Output the (x, y) coordinate of the center of the cell containing the given text.  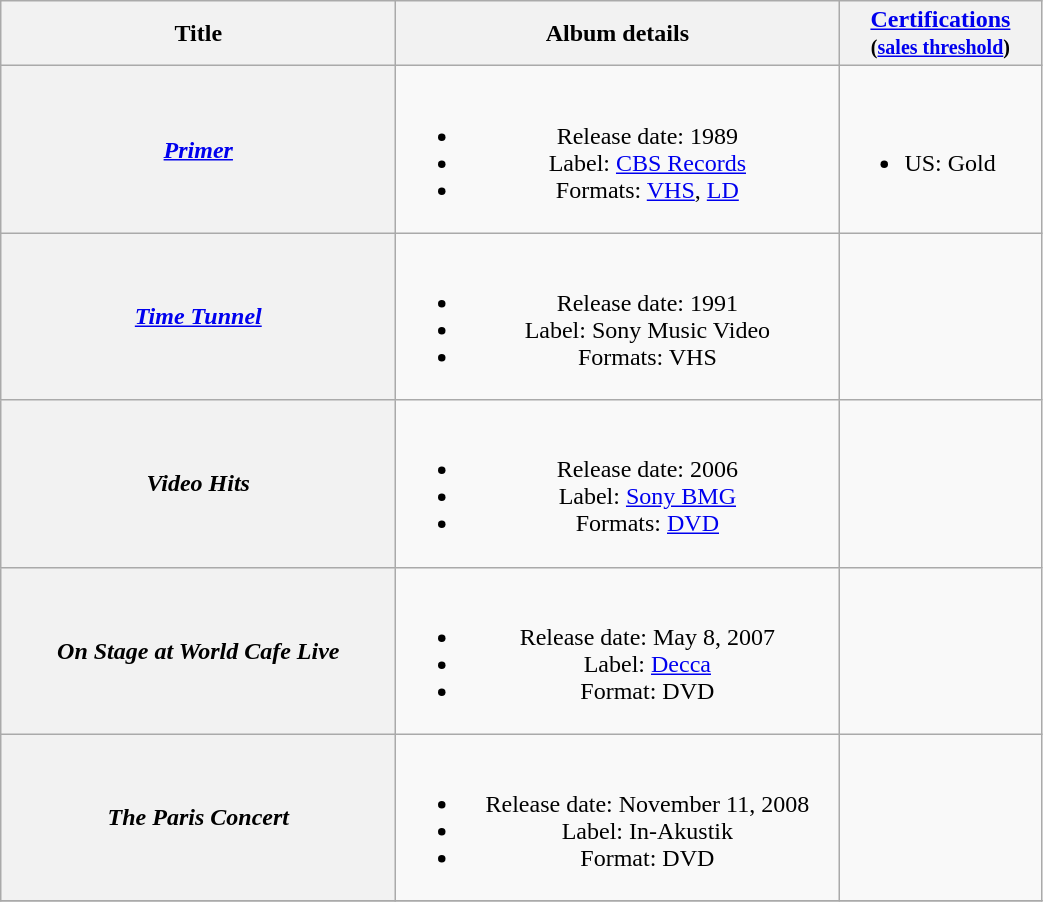
Time Tunnel (198, 316)
Release date: May 8, 2007Label: DeccaFormat: DVD (618, 650)
Album details (618, 34)
Certifications(sales threshold) (940, 34)
Release date: 1991Label: Sony Music VideoFormats: VHS (618, 316)
Primer (198, 150)
Release date: 2006Label: Sony BMGFormats: DVD (618, 484)
Release date: November 11, 2008Label: In-AkustikFormat: DVD (618, 818)
Title (198, 34)
On Stage at World Cafe Live (198, 650)
The Paris Concert (198, 818)
US: Gold (940, 150)
Video Hits (198, 484)
Release date: 1989Label: CBS RecordsFormats: VHS, LD (618, 150)
